Detect which cell encompasses the target text, then output its (x, y) center coordinate. 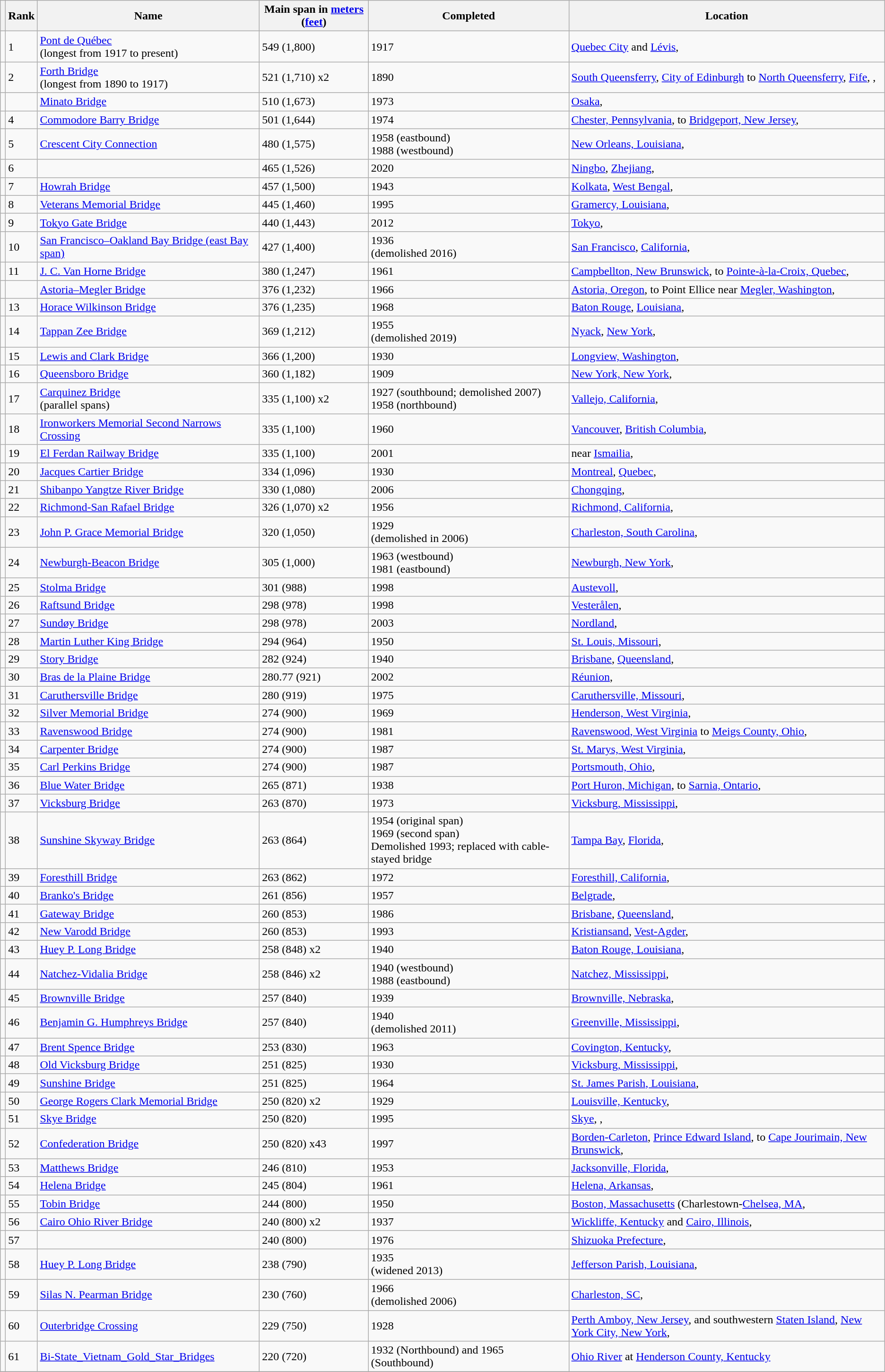
335 (1,100) x2 (314, 398)
360 (1,182) (314, 374)
Caruthersville Bridge (148, 695)
51 (22, 1119)
Name (148, 16)
521 (1,710) x2 (314, 78)
19 (22, 454)
1986 (469, 913)
Helena Bridge (148, 1186)
Branko's Bridge (148, 895)
1981 (469, 731)
Crescent City Connection (148, 144)
229 (750) (314, 1325)
250 (820) x2 (314, 1101)
Ravenswood Bridge (148, 731)
1964 (469, 1083)
14 (22, 332)
1954 (original span)1969 (second span)Demolished 1993; replaced with cable-stayed bridge (469, 840)
Confederation Bridge (148, 1144)
26 (22, 605)
1956 (469, 507)
5 (22, 144)
1974 (469, 120)
1929 (469, 1101)
326 (1,070) x2 (314, 507)
Richmond-San Rafael Bridge (148, 507)
George Rogers Clark Memorial Bridge (148, 1101)
Sunshine Skyway Bridge (148, 840)
21 (22, 489)
1997 (469, 1144)
10 (22, 247)
Tobin Bridge (148, 1204)
258 (848) x2 (314, 949)
Réunion, (727, 677)
31 (22, 695)
Ravenswood, West Virginia to Meigs County, Ohio, (727, 731)
Old Vicksburg Bridge (148, 1065)
Brownville Bridge (148, 998)
Carquinez Bridge(parallel spans) (148, 398)
1932 (Northbound) and 1965 (Southbound) (469, 1356)
48 (22, 1065)
Astoria–Megler Bridge (148, 289)
50 (22, 1101)
Caruthersville, Missouri, (727, 695)
457 (1,500) (314, 186)
San Francisco, California, (727, 247)
Forth Bridge(longest from 1890 to 1917) (148, 78)
Kolkata, West Bengal, (727, 186)
58 (22, 1264)
380 (1,247) (314, 271)
Raftsund Bridge (148, 605)
2001 (469, 454)
1976 (469, 1240)
49 (22, 1083)
Kristiansand, Vest-Agder, (727, 931)
240 (800) (314, 1240)
Gramercy, Louisiana, (727, 204)
Newburgh-Beacon Bridge (148, 563)
Rank (22, 16)
Boston, Massachusetts (Charlestown-Chelsea, MA, (727, 1204)
38 (22, 840)
Story Bridge (148, 659)
465 (1,526) (314, 168)
Shizuoka Prefecture, (727, 1240)
59 (22, 1295)
El Ferdan Railway Bridge (148, 454)
1993 (469, 931)
40 (22, 895)
Jefferson Parish, Louisiana, (727, 1264)
24 (22, 563)
253 (830) (314, 1047)
Completed (469, 16)
Foresthill Bridge (148, 877)
7 (22, 186)
13 (22, 307)
28 (22, 641)
Quebec City and Lévis, (727, 46)
Blue Water Bridge (148, 785)
4 (22, 120)
480 (1,575) (314, 144)
2012 (469, 222)
46 (22, 1022)
Perth Amboy, New Jersey, and southwestern Staten Island, New York City, New York, (727, 1325)
501 (1,644) (314, 120)
Silver Memorial Bridge (148, 713)
230 (760) (314, 1295)
1966(demolished 2006) (469, 1295)
Montreal, Quebec, (727, 472)
near Ismailia, (727, 454)
27 (22, 623)
1927 (southbound; demolished 2007)1958 (northbound) (469, 398)
New York, New York, (727, 374)
366 (1,200) (314, 356)
245 (804) (314, 1186)
258 (846) x2 (314, 973)
250 (820) (314, 1119)
60 (22, 1325)
37 (22, 803)
1960 (469, 429)
Foresthill, California, (727, 877)
427 (1,400) (314, 247)
Minato Bridge (148, 102)
17 (22, 398)
Belgrade, (727, 895)
1 (22, 46)
Tappan Zee Bridge (148, 332)
Brownville, Nebraska, (727, 998)
1972 (469, 877)
23 (22, 532)
New Orleans, Louisiana, (727, 144)
Wickliffe, Kentucky and Cairo, Illinois, (727, 1222)
Osaka, (727, 102)
1957 (469, 895)
301 (988) (314, 587)
1975 (469, 695)
Ningbo, Zhejiang, (727, 168)
54 (22, 1186)
Vicksburg Bridge (148, 803)
244 (800) (314, 1204)
Shibanpo Yangtze River Bridge (148, 489)
Tokyo Gate Bridge (148, 222)
16 (22, 374)
369 (1,212) (314, 332)
Charleston, South Carolina, (727, 532)
6 (22, 168)
55 (22, 1204)
Ohio River at Henderson County, Kentucky (727, 1356)
34 (22, 749)
1935(widened 2013) (469, 1264)
Bras de la Plaine Bridge (148, 677)
Gateway Bridge (148, 913)
1940 (westbound)1988 (eastbound) (469, 973)
Nordland, (727, 623)
St. James Parish, Louisiana, (727, 1083)
Queensboro Bridge (148, 374)
15 (22, 356)
42 (22, 931)
Outerbridge Crossing (148, 1325)
45 (22, 998)
J. C. Van Horne Bridge (148, 271)
1917 (469, 46)
St. Louis, Missouri, (727, 641)
John P. Grace Memorial Bridge (148, 532)
Natchez, Mississippi, (727, 973)
549 (1,800) (314, 46)
Stolma Bridge (148, 587)
1939 (469, 998)
Skye Bridge (148, 1119)
280 (919) (314, 695)
Covington, Kentucky, (727, 1047)
30 (22, 677)
Commodore Barry Bridge (148, 120)
Brent Spence Bridge (148, 1047)
Ironworkers Memorial Second Narrows Crossing (148, 429)
1966 (469, 289)
Campbellton, New Brunswick, to Pointe-à-la-Croix, Quebec, (727, 271)
Helena, Arkansas, (727, 1186)
20 (22, 472)
510 (1,673) (314, 102)
25 (22, 587)
32 (22, 713)
Natchez-Vidalia Bridge (148, 973)
Henderson, West Virginia, (727, 713)
Carl Perkins Bridge (148, 767)
261 (856) (314, 895)
1909 (469, 374)
Bi-State_Vietnam_Gold_Star_Bridges (148, 1356)
Portsmouth, Ohio, (727, 767)
43 (22, 949)
Lewis and Clark Bridge (148, 356)
334 (1,096) (314, 472)
1928 (469, 1325)
Charleston, SC, (727, 1295)
9 (22, 222)
47 (22, 1047)
320 (1,050) (314, 532)
220 (720) (314, 1356)
1936(demolished 2016) (469, 247)
Veterans Memorial Bridge (148, 204)
44 (22, 973)
376 (1,232) (314, 289)
246 (810) (314, 1168)
8 (22, 204)
South Queensferry, City of Edinburgh to North Queensferry, Fife, , (727, 78)
29 (22, 659)
52 (22, 1144)
Skye, , (727, 1119)
Louisville, Kentucky, (727, 1101)
Longview, Washington, (727, 356)
2002 (469, 677)
1968 (469, 307)
33 (22, 731)
Borden-Carleton, Prince Edward Island, to Cape Jourimain, New Brunswick, (727, 1144)
Tokyo, (727, 222)
1955(demolished 2019) (469, 332)
39 (22, 877)
Greenville, Mississippi, (727, 1022)
2020 (469, 168)
61 (22, 1356)
Nyack, New York, (727, 332)
Sundøy Bridge (148, 623)
41 (22, 913)
Martin Luther King Bridge (148, 641)
263 (864) (314, 840)
1969 (469, 713)
263 (862) (314, 877)
445 (1,460) (314, 204)
San Francisco–Oakland Bay Bridge (east Bay span) (148, 247)
Vancouver, British Columbia, (727, 429)
Richmond, California, (727, 507)
240 (800) x2 (314, 1222)
Newburgh, New York, (727, 563)
1963 (westbound)1981 (eastbound) (469, 563)
376 (1,235) (314, 307)
11 (22, 271)
265 (871) (314, 785)
Vallejo, California, (727, 398)
1929(demolished in 2006) (469, 532)
250 (820) x43 (314, 1144)
35 (22, 767)
57 (22, 1240)
1890 (469, 78)
18 (22, 429)
22 (22, 507)
1940(demolished 2011) (469, 1022)
2006 (469, 489)
1943 (469, 186)
Port Huron, Michigan, to Sarnia, Ontario, (727, 785)
53 (22, 1168)
1937 (469, 1222)
1953 (469, 1168)
2003 (469, 623)
1938 (469, 785)
1963 (469, 1047)
New Varodd Bridge (148, 931)
56 (22, 1222)
Jacques Cartier Bridge (148, 472)
Sunshine Bridge (148, 1083)
Carpenter Bridge (148, 749)
280.77 (921) (314, 677)
Cairo Ohio River Bridge (148, 1222)
238 (790) (314, 1264)
330 (1,080) (314, 489)
Chongqing, (727, 489)
Pont de Québec(longest from 1917 to present) (148, 46)
Main span in meters (feet) (314, 16)
2 (22, 78)
Horace Wilkinson Bridge (148, 307)
263 (870) (314, 803)
1958 (eastbound)1988 (westbound) (469, 144)
St. Marys, West Virginia, (727, 749)
440 (1,443) (314, 222)
Vesterålen, (727, 605)
294 (964) (314, 641)
282 (924) (314, 659)
Chester, Pennsylvania, to Bridgeport, New Jersey, (727, 120)
Silas N. Pearman Bridge (148, 1295)
305 (1,000) (314, 563)
Jacksonville, Florida, (727, 1168)
Howrah Bridge (148, 186)
Austevoll, (727, 587)
Location (727, 16)
Benjamin G. Humphreys Bridge (148, 1022)
Astoria, Oregon, to Point Ellice near Megler, Washington, (727, 289)
Tampa Bay, Florida, (727, 840)
36 (22, 785)
Matthews Bridge (148, 1168)
